Provide the [X, Y] coordinate of the cell's center where the given text is located.  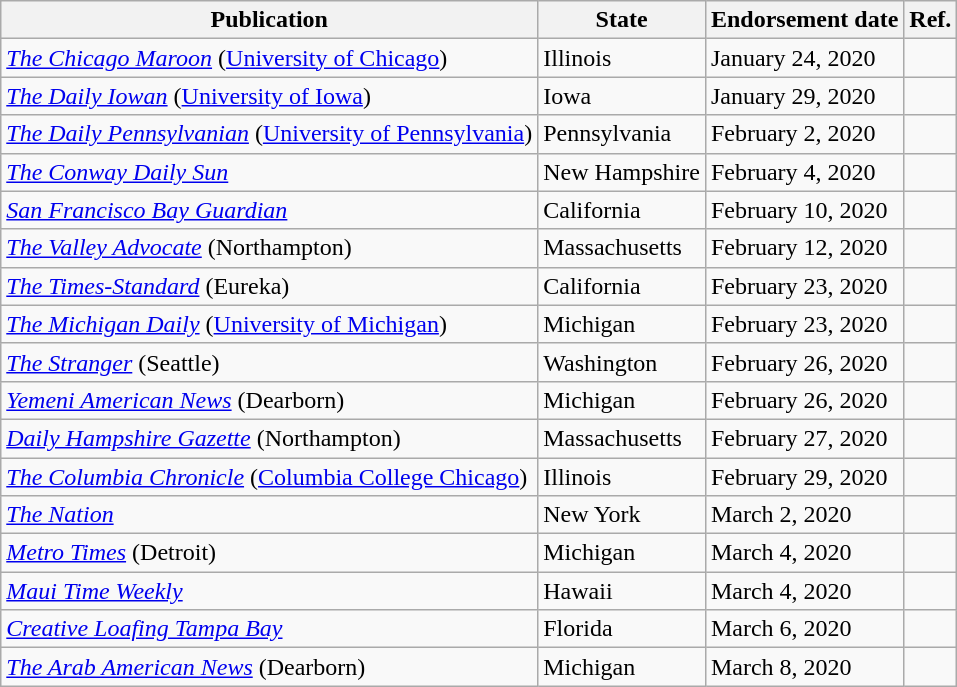
February 4, 2020 [804, 172]
The Nation [270, 515]
The Conway Daily Sun [270, 172]
January 29, 2020 [804, 96]
Yemeni American News (Dearborn) [270, 400]
February 10, 2020 [804, 210]
State [622, 20]
February 29, 2020 [804, 477]
Ref. [930, 20]
The Chicago Maroon (University of Chicago) [270, 58]
San Francisco Bay Guardian [270, 210]
Daily Hampshire Gazette (Northampton) [270, 438]
The Daily Pennsylvanian (University of Pennsylvania) [270, 134]
Pennsylvania [622, 134]
The Arab American News (Dearborn) [270, 667]
The Daily Iowan (University of Iowa) [270, 96]
Publication [270, 20]
Metro Times (Detroit) [270, 553]
The Columbia Chronicle (Columbia College Chicago) [270, 477]
Florida [622, 629]
Washington [622, 362]
Maui Time Weekly [270, 591]
Hawaii [622, 591]
The Michigan Daily (University of Michigan) [270, 324]
New York [622, 515]
February 27, 2020 [804, 438]
February 12, 2020 [804, 248]
March 6, 2020 [804, 629]
January 24, 2020 [804, 58]
The Stranger (Seattle) [270, 362]
The Times-Standard (Eureka) [270, 286]
The Valley Advocate (Northampton) [270, 248]
February 2, 2020 [804, 134]
Creative Loafing Tampa Bay [270, 629]
March 2, 2020 [804, 515]
Endorsement date [804, 20]
March 8, 2020 [804, 667]
New Hampshire [622, 172]
Iowa [622, 96]
